Extract the (x, y) coordinate from the center of the cell holding the provided text.  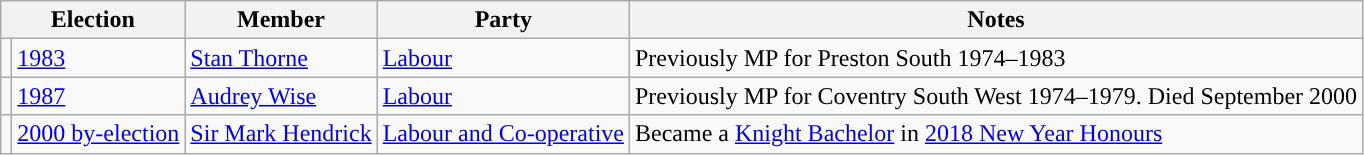
Party (503, 20)
Notes (996, 20)
Sir Mark Hendrick (281, 134)
Stan Thorne (281, 58)
Election (93, 20)
2000 by-election (98, 134)
1983 (98, 58)
Labour and Co-operative (503, 134)
Previously MP for Coventry South West 1974–1979. Died September 2000 (996, 96)
Audrey Wise (281, 96)
Became a Knight Bachelor in 2018 New Year Honours (996, 134)
1987 (98, 96)
Member (281, 20)
Previously MP for Preston South 1974–1983 (996, 58)
